Identify which cell holds the provided text, then report its [X, Y] central coordinate. 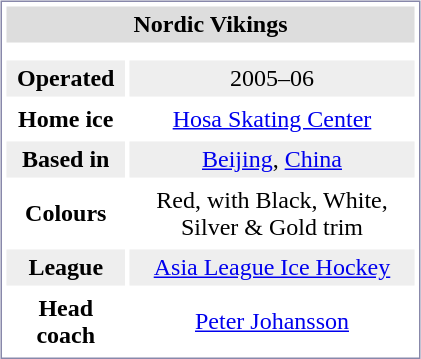
Operated [65, 78]
Peter Johansson [272, 322]
Beijing, China [272, 160]
Asia League Ice Hockey [272, 268]
Hosa Skating Center [272, 119]
2005–06 [272, 78]
League [65, 268]
Nordic Vikings [210, 24]
Based in [65, 160]
Colours [65, 214]
Red, with Black, White, Silver & Gold trim [272, 214]
Head coach [65, 322]
Home ice [65, 119]
